Provide the [x, y] coordinate of the cell's center where the given text is located.  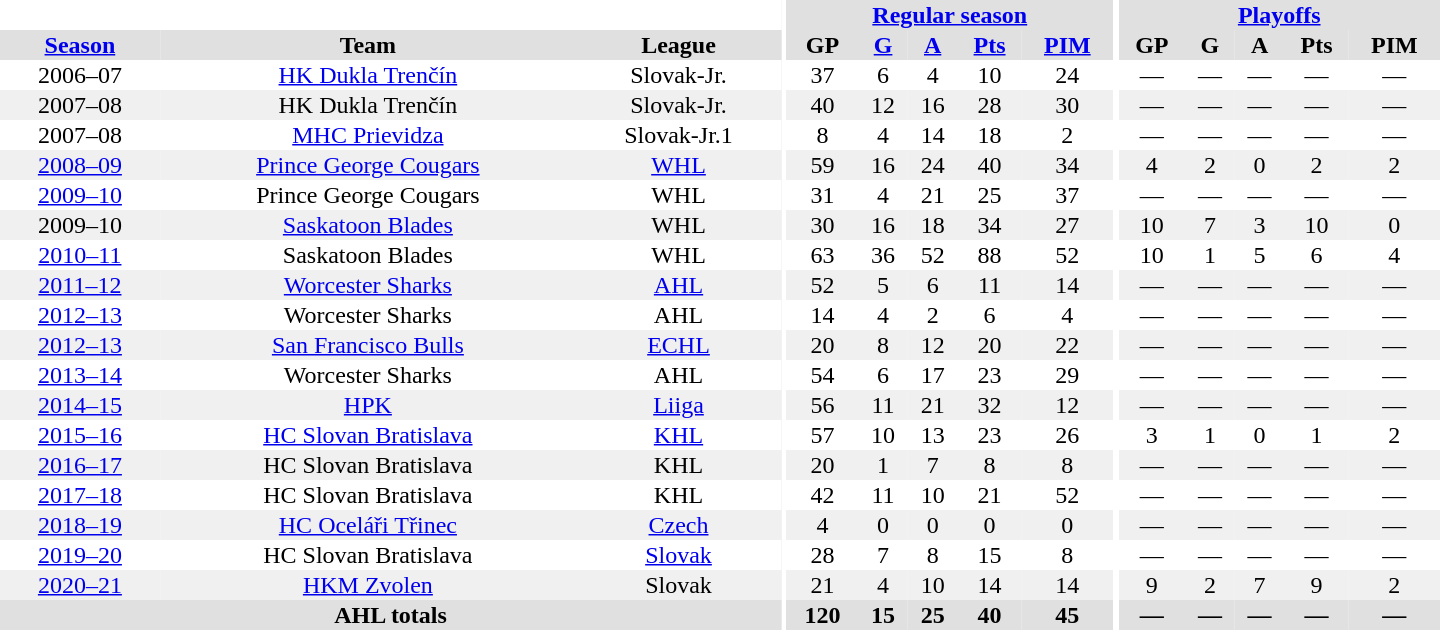
2016–17 [80, 465]
2006–07 [80, 75]
120 [823, 615]
2018–19 [80, 525]
Czech [678, 525]
26 [1068, 435]
2011–12 [80, 285]
Liiga [678, 405]
2008–09 [80, 165]
Season [80, 45]
MHC Prievidza [368, 135]
HPK [368, 405]
54 [823, 375]
2010–11 [80, 255]
56 [823, 405]
13 [933, 435]
57 [823, 435]
League [678, 45]
2015–16 [80, 435]
2014–15 [80, 405]
45 [1068, 615]
2017–18 [80, 495]
17 [933, 375]
42 [823, 495]
2019–20 [80, 555]
AHL totals [390, 615]
San Francisco Bulls [368, 345]
63 [823, 255]
36 [883, 255]
2020–21 [80, 585]
88 [989, 255]
ECHL [678, 345]
Playoffs [1279, 15]
Regular season [950, 15]
59 [823, 165]
31 [823, 195]
Slovak-Jr.1 [678, 135]
HC Oceláři Třinec [368, 525]
32 [989, 405]
29 [1068, 375]
2013–14 [80, 375]
22 [1068, 345]
HKM Zvolen [368, 585]
Team [368, 45]
27 [1068, 225]
